Search for the cell housing the specified text and yield its (x, y) center coordinate. 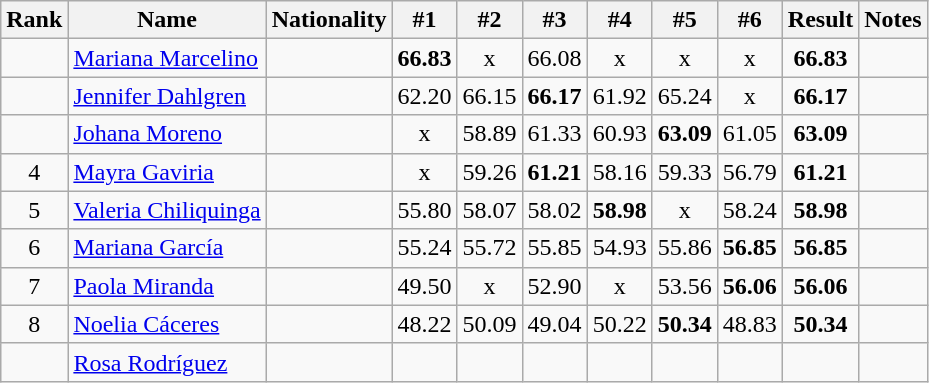
#4 (620, 20)
Notes (893, 20)
50.22 (620, 324)
Mariana Marcelino (167, 58)
Paola Miranda (167, 286)
54.93 (620, 248)
52.90 (554, 286)
61.92 (620, 96)
48.22 (424, 324)
Johana Moreno (167, 134)
#1 (424, 20)
48.83 (750, 324)
Mayra Gaviria (167, 172)
55.80 (424, 210)
58.89 (490, 134)
66.08 (554, 58)
62.20 (424, 96)
58.16 (620, 172)
61.33 (554, 134)
Result (820, 20)
Rank (34, 20)
Name (167, 20)
58.24 (750, 210)
5 (34, 210)
50.09 (490, 324)
59.26 (490, 172)
60.93 (620, 134)
6 (34, 248)
Noelia Cáceres (167, 324)
49.04 (554, 324)
59.33 (684, 172)
65.24 (684, 96)
Jennifer Dahlgren (167, 96)
8 (34, 324)
Mariana García (167, 248)
55.85 (554, 248)
55.86 (684, 248)
Nationality (329, 20)
58.02 (554, 210)
58.07 (490, 210)
#6 (750, 20)
55.24 (424, 248)
49.50 (424, 286)
56.79 (750, 172)
61.05 (750, 134)
Valeria Chiliquinga (167, 210)
66.15 (490, 96)
55.72 (490, 248)
#3 (554, 20)
#5 (684, 20)
4 (34, 172)
Rosa Rodríguez (167, 362)
53.56 (684, 286)
#2 (490, 20)
7 (34, 286)
